Find where the given text appears and provide that cell's center as [x, y] coordinate. 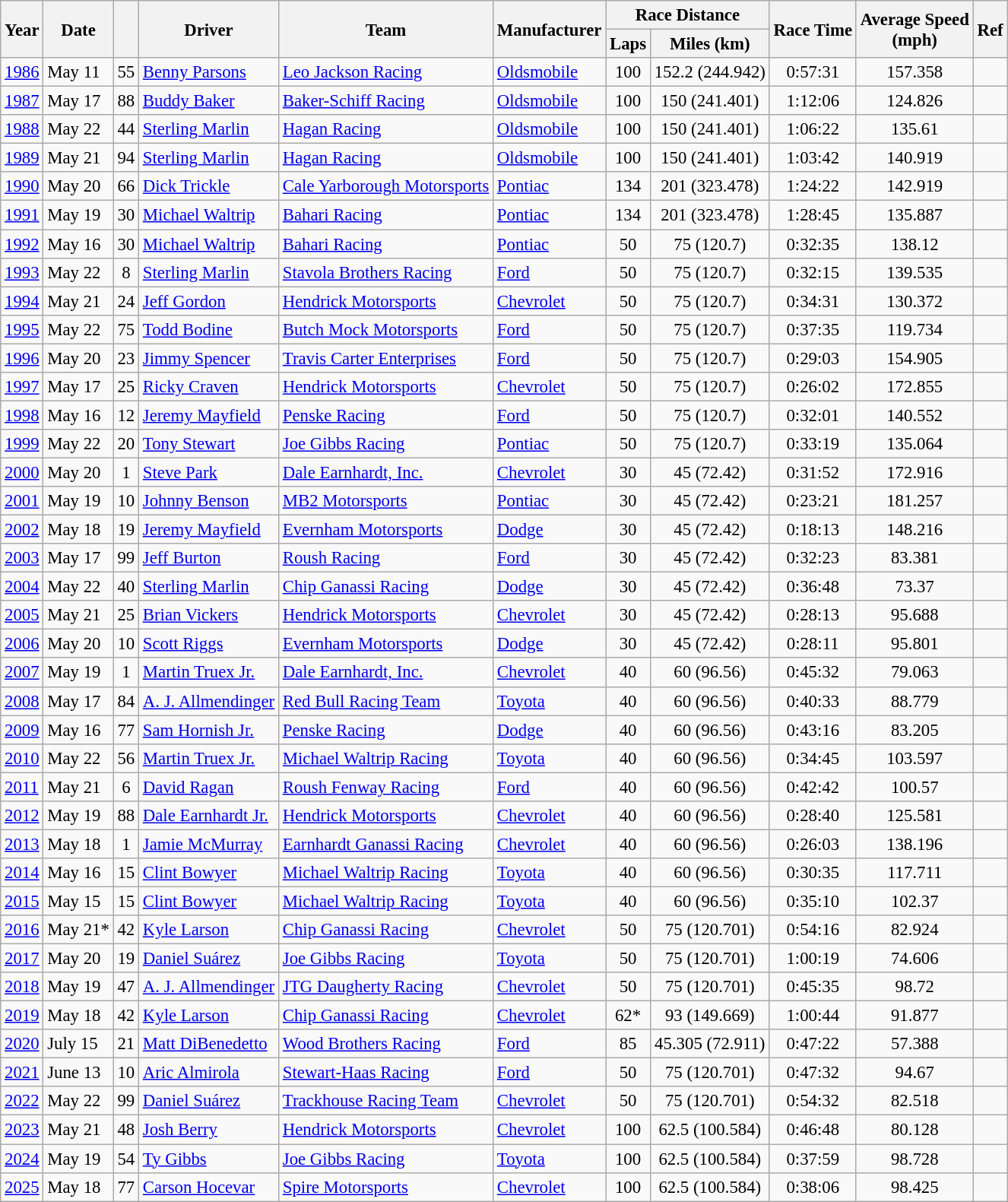
57.388 [914, 1044]
79.063 [914, 673]
135.61 [914, 129]
154.905 [914, 358]
2025 [22, 1187]
Brian Vickers [209, 615]
1989 [22, 158]
0:32:01 [813, 415]
8 [126, 272]
Scott Riggs [209, 644]
0:28:11 [813, 644]
Jamie McMurray [209, 844]
55 [126, 72]
56 [126, 758]
0:36:48 [813, 587]
45.305 (72.911) [710, 1044]
2018 [22, 987]
0:35:10 [813, 901]
1991 [22, 215]
0:32:15 [813, 272]
93 (149.669) [710, 1016]
1998 [22, 415]
135.064 [914, 444]
98.728 [914, 1159]
91.877 [914, 1016]
0:34:31 [813, 301]
0:30:35 [813, 873]
JTG Daugherty Racing [385, 987]
0:34:45 [813, 758]
Josh Berry [209, 1130]
Travis Carter Enterprises [385, 358]
83.381 [914, 558]
Laps [628, 44]
21 [126, 1044]
0:37:59 [813, 1159]
June 13 [78, 1073]
2021 [22, 1073]
2008 [22, 701]
0:45:32 [813, 673]
Earnhardt Ganassi Racing [385, 844]
0:37:35 [813, 329]
103.597 [914, 758]
1992 [22, 244]
Team [385, 29]
140.919 [914, 158]
MB2 Motorsports [385, 501]
88.779 [914, 701]
1994 [22, 301]
1997 [22, 387]
2016 [22, 930]
83.205 [914, 730]
0:42:42 [813, 787]
Ref [990, 29]
May 15 [78, 901]
1987 [22, 101]
2014 [22, 873]
Steve Park [209, 472]
0:54:16 [813, 930]
Stavola Brothers Racing [385, 272]
Jimmy Spencer [209, 358]
0:47:22 [813, 1044]
Trackhouse Racing Team [385, 1102]
82.924 [914, 930]
David Ragan [209, 787]
2004 [22, 587]
Driver [209, 29]
0:54:32 [813, 1102]
0:43:16 [813, 730]
85 [628, 1044]
95.688 [914, 615]
0:40:33 [813, 701]
2020 [22, 1044]
66 [126, 186]
Matt DiBenedetto [209, 1044]
1988 [22, 129]
Roush Racing [385, 558]
Sam Hornish Jr. [209, 730]
0:23:21 [813, 501]
0:46:48 [813, 1130]
1:06:22 [813, 129]
2000 [22, 472]
Ricky Craven [209, 387]
135.887 [914, 215]
Carson Hocevar [209, 1187]
Red Bull Racing Team [385, 701]
140.552 [914, 415]
23 [126, 358]
Manufacturer [550, 29]
1:24:22 [813, 186]
98.425 [914, 1187]
138.12 [914, 244]
0:18:13 [813, 530]
Stewart-Haas Racing [385, 1073]
Ty Gibbs [209, 1159]
44 [126, 129]
139.535 [914, 272]
2022 [22, 1102]
6 [126, 787]
152.2 (244.942) [710, 72]
Tony Stewart [209, 444]
98.72 [914, 987]
125.581 [914, 816]
2017 [22, 959]
2005 [22, 615]
157.358 [914, 72]
Race Time [813, 29]
0:45:35 [813, 987]
Date [78, 29]
Dick Trickle [209, 186]
95.801 [914, 644]
2001 [22, 501]
12 [126, 415]
172.916 [914, 472]
0:57:31 [813, 72]
20 [126, 444]
1996 [22, 358]
1993 [22, 272]
Todd Bodine [209, 329]
Aric Almirola [209, 1073]
Miles (km) [710, 44]
July 15 [78, 1044]
119.734 [914, 329]
0:28:13 [813, 615]
100.57 [914, 787]
2023 [22, 1130]
Race Distance [688, 15]
142.919 [914, 186]
117.711 [914, 873]
0:26:03 [813, 844]
2015 [22, 901]
Johnny Benson [209, 501]
Baker-Schiff Racing [385, 101]
181.257 [914, 501]
Wood Brothers Racing [385, 1044]
Leo Jackson Racing [385, 72]
0:29:03 [813, 358]
48 [126, 1130]
1:00:19 [813, 959]
0:33:19 [813, 444]
0:38:06 [813, 1187]
Jeff Gordon [209, 301]
2002 [22, 530]
124.826 [914, 101]
84 [126, 701]
0:32:35 [813, 244]
0:26:02 [813, 387]
2009 [22, 730]
138.196 [914, 844]
Buddy Baker [209, 101]
Spire Motorsports [385, 1187]
82.518 [914, 1102]
Benny Parsons [209, 72]
2013 [22, 844]
130.372 [914, 301]
2019 [22, 1016]
1990 [22, 186]
Jeff Burton [209, 558]
1:12:06 [813, 101]
2011 [22, 787]
94.67 [914, 1073]
74.606 [914, 959]
Average Speed(mph) [914, 29]
1999 [22, 444]
Cale Yarborough Motorsports [385, 186]
2024 [22, 1159]
May 21* [78, 930]
94 [126, 158]
54 [126, 1159]
1:03:42 [813, 158]
75 [126, 329]
172.855 [914, 387]
1:00:44 [813, 1016]
62* [628, 1016]
0:31:52 [813, 472]
2012 [22, 816]
Dale Earnhardt Jr. [209, 816]
2006 [22, 644]
24 [126, 301]
2003 [22, 558]
148.216 [914, 530]
Roush Fenway Racing [385, 787]
Butch Mock Motorsports [385, 329]
May 11 [78, 72]
1986 [22, 72]
0:28:40 [813, 816]
73.37 [914, 587]
47 [126, 987]
0:32:23 [813, 558]
2007 [22, 673]
80.128 [914, 1130]
Year [22, 29]
1995 [22, 329]
1:28:45 [813, 215]
0:47:32 [813, 1073]
2010 [22, 758]
102.37 [914, 901]
